Locate the cell with the specified text and output its (x, y) center coordinate. 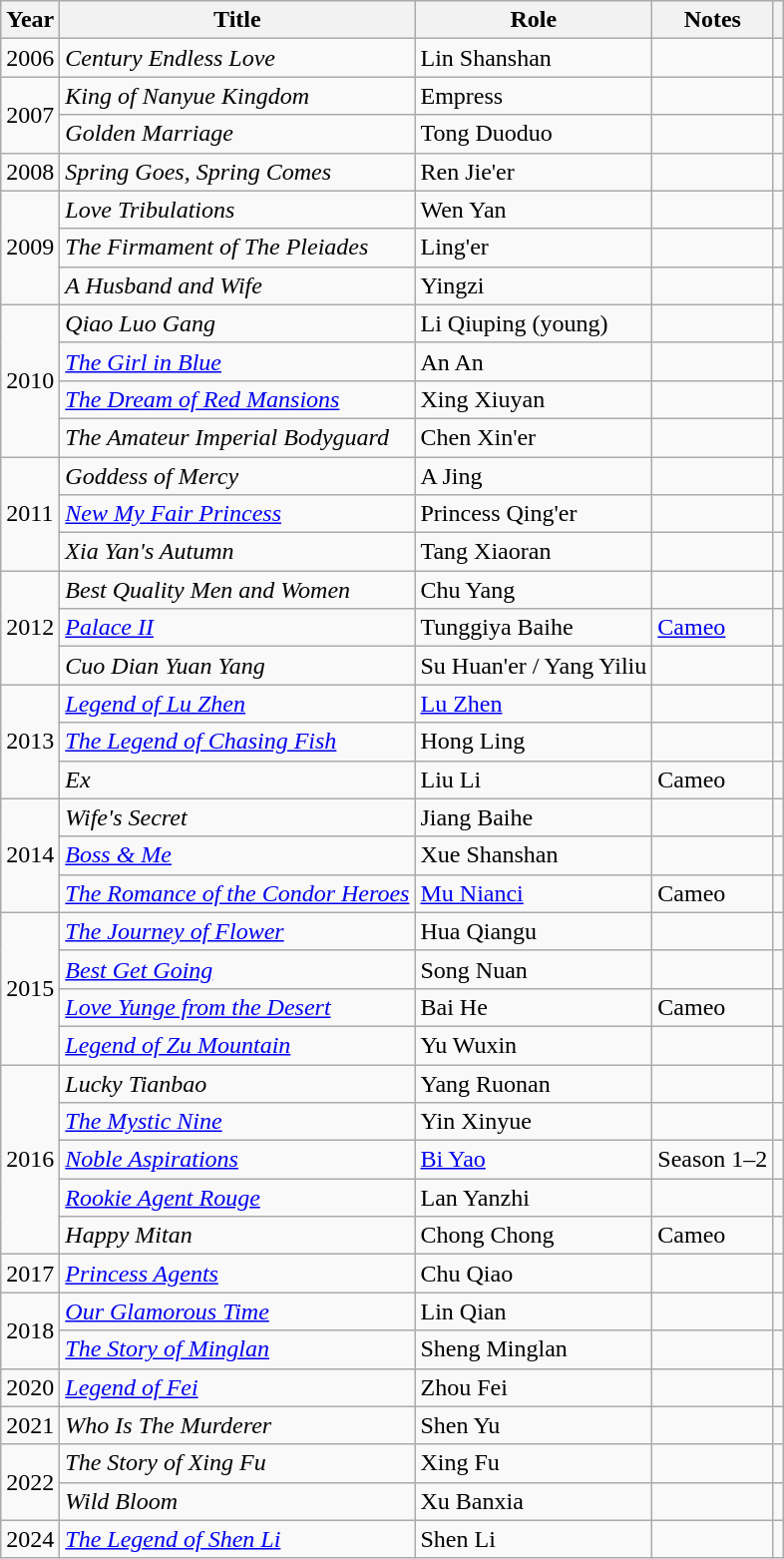
2017 (30, 1274)
2020 (30, 1387)
Qiao Luo Gang (237, 323)
Tang Xiaoran (534, 552)
Xing Fu (534, 1463)
Shen Yu (534, 1425)
Zhou Fei (534, 1387)
The Story of Minglan (237, 1349)
Lin Qian (534, 1311)
The Story of Xing Fu (237, 1463)
Happy Mitan (237, 1236)
Chu Yang (534, 590)
Princess Agents (237, 1274)
New My Fair Princess (237, 514)
Palace II (237, 628)
Mu Nianci (534, 893)
Lin Shanshan (534, 58)
2024 (30, 1539)
The Legend of Chasing Fish (237, 742)
Rookie Agent Rouge (237, 1198)
Song Nuan (534, 969)
Chu Qiao (534, 1274)
Princess Qing'er (534, 514)
An An (534, 361)
2012 (30, 628)
2008 (30, 172)
Legend of Zu Mountain (237, 1045)
2006 (30, 58)
The Journey of Flower (237, 931)
The Dream of Red Mansions (237, 399)
2021 (30, 1425)
Bi Yao (534, 1160)
Ling'er (534, 248)
Season 1–2 (712, 1160)
Xing Xiuyan (534, 399)
Golden Marriage (237, 134)
Ren Jie'er (534, 172)
King of Nanyue Kingdom (237, 96)
Role (534, 20)
Yin Xinyue (534, 1122)
Legend of Lu Zhen (237, 704)
Hua Qiangu (534, 931)
The Romance of the Condor Heroes (237, 893)
Xue Shanshan (534, 855)
The Legend of Shen Li (237, 1539)
Wild Bloom (237, 1501)
2018 (30, 1330)
Boss & Me (237, 855)
Shen Li (534, 1539)
Liu Li (534, 779)
Lucky Tianbao (237, 1083)
Li Qiuping (young) (534, 323)
A Jing (534, 476)
2016 (30, 1159)
Tunggiya Baihe (534, 628)
2010 (30, 380)
Lan Yanzhi (534, 1198)
2015 (30, 988)
Best Quality Men and Women (237, 590)
Legend of Fei (237, 1387)
A Husband and Wife (237, 285)
The Mystic Nine (237, 1122)
Notes (712, 20)
The Girl in Blue (237, 361)
Jiang Baihe (534, 817)
Su Huan'er / Yang Yiliu (534, 666)
Goddess of Mercy (237, 476)
Lu Zhen (534, 704)
Empress (534, 96)
2011 (30, 514)
Chen Xin'er (534, 437)
Xu Banxia (534, 1501)
2007 (30, 115)
Hong Ling (534, 742)
Ex (237, 779)
The Amateur Imperial Bodyguard (237, 437)
Who Is The Murderer (237, 1425)
2013 (30, 742)
2014 (30, 855)
Cuo Dian Yuan Yang (237, 666)
2009 (30, 248)
Bai He (534, 1007)
Sheng Minglan (534, 1349)
2022 (30, 1482)
Xia Yan's Autumn (237, 552)
Love Tribulations (237, 210)
Year (30, 20)
Chong Chong (534, 1236)
Yingzi (534, 285)
Spring Goes, Spring Comes (237, 172)
Century Endless Love (237, 58)
Tong Duoduo (534, 134)
Love Yunge from the Desert (237, 1007)
Our Glamorous Time (237, 1311)
Wen Yan (534, 210)
Best Get Going (237, 969)
Yang Ruonan (534, 1083)
Title (237, 20)
The Firmament of The Pleiades (237, 248)
Noble Aspirations (237, 1160)
Yu Wuxin (534, 1045)
Wife's Secret (237, 817)
